Extract the [x, y] coordinate from the center of the cell holding the provided text.  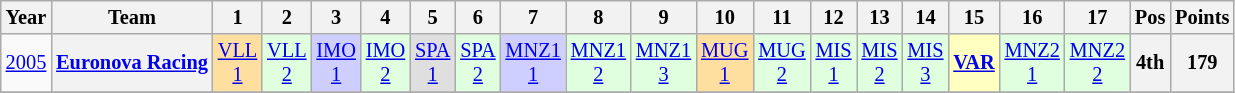
MUG1 [724, 63]
15 [974, 17]
VLL2 [286, 63]
MNZ13 [664, 63]
4th [1150, 63]
179 [1202, 63]
2 [286, 17]
VAR [974, 63]
5 [432, 17]
IMO1 [336, 63]
MNZ22 [1098, 63]
3 [336, 17]
Euronova Racing [132, 63]
9 [664, 17]
4 [386, 17]
Team [132, 17]
MNZ11 [534, 63]
16 [1032, 17]
Pos [1150, 17]
13 [880, 17]
1 [238, 17]
11 [782, 17]
SPA1 [432, 63]
Points [1202, 17]
10 [724, 17]
MIS3 [925, 63]
6 [478, 17]
8 [598, 17]
IMO2 [386, 63]
14 [925, 17]
7 [534, 17]
MIS1 [834, 63]
MNZ21 [1032, 63]
MIS2 [880, 63]
17 [1098, 17]
MUG2 [782, 63]
12 [834, 17]
VLL1 [238, 63]
MNZ12 [598, 63]
Year [26, 17]
SPA2 [478, 63]
2005 [26, 63]
